Locate the cell with the specified text and output its [x, y] center coordinate. 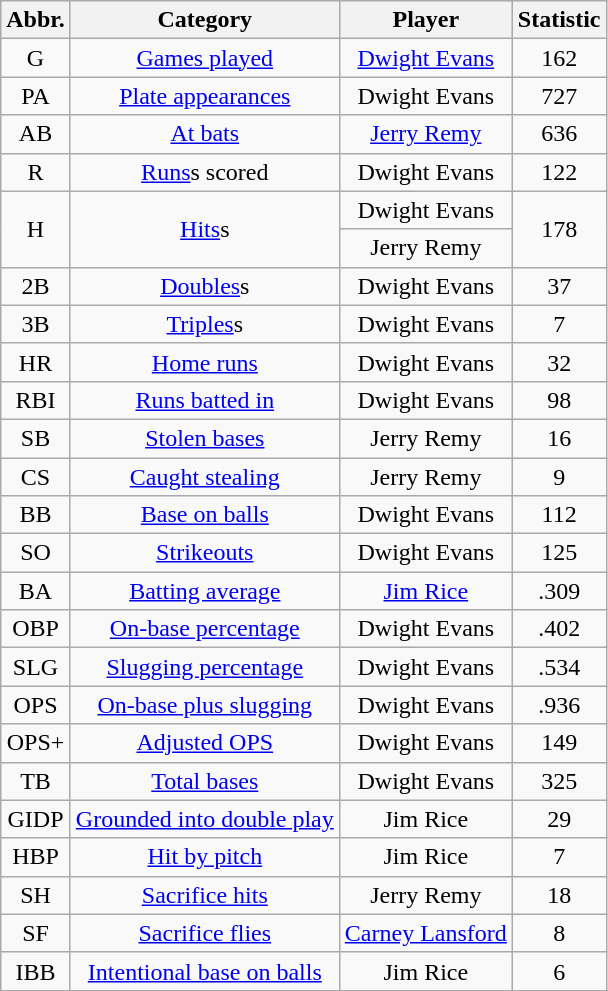
162 [559, 58]
Base on balls [204, 515]
6 [559, 971]
CS [36, 477]
Adjusted OPS [204, 743]
BA [36, 591]
18 [559, 895]
GIDP [36, 819]
SH [36, 895]
SB [36, 438]
Slugging percentage [204, 667]
Plate appearances [204, 96]
Runs batted in [204, 400]
325 [559, 781]
Grounded into double play [204, 819]
.936 [559, 705]
Statistic [559, 20]
.402 [559, 629]
Hit by pitch [204, 857]
.309 [559, 591]
Runss scored [204, 172]
37 [559, 286]
32 [559, 362]
OPS+ [36, 743]
149 [559, 743]
On-base percentage [204, 629]
SF [36, 933]
SO [36, 553]
R [36, 172]
Tripless [204, 324]
TB [36, 781]
Category [204, 20]
On-base plus slugging [204, 705]
OPS [36, 705]
29 [559, 819]
Total bases [204, 781]
8 [559, 933]
OBP [36, 629]
112 [559, 515]
9 [559, 477]
122 [559, 172]
178 [559, 229]
Intentional base on balls [204, 971]
HR [36, 362]
SLG [36, 667]
Strikeouts [204, 553]
Batting average [204, 591]
IBB [36, 971]
Home runs [204, 362]
RBI [36, 400]
AB [36, 134]
Games played [204, 58]
727 [559, 96]
2B [36, 286]
16 [559, 438]
Carney Lansford [426, 933]
Abbr. [36, 20]
Sacrifice hits [204, 895]
Player [426, 20]
Sacrifice flies [204, 933]
Stolen bases [204, 438]
636 [559, 134]
BB [36, 515]
3B [36, 324]
125 [559, 553]
Doubless [204, 286]
Hitss [204, 229]
H [36, 229]
HBP [36, 857]
G [36, 58]
98 [559, 400]
.534 [559, 667]
Caught stealing [204, 477]
At bats [204, 134]
PA [36, 96]
